From the cell containing the given text, extract its center point as [X, Y] coordinate. 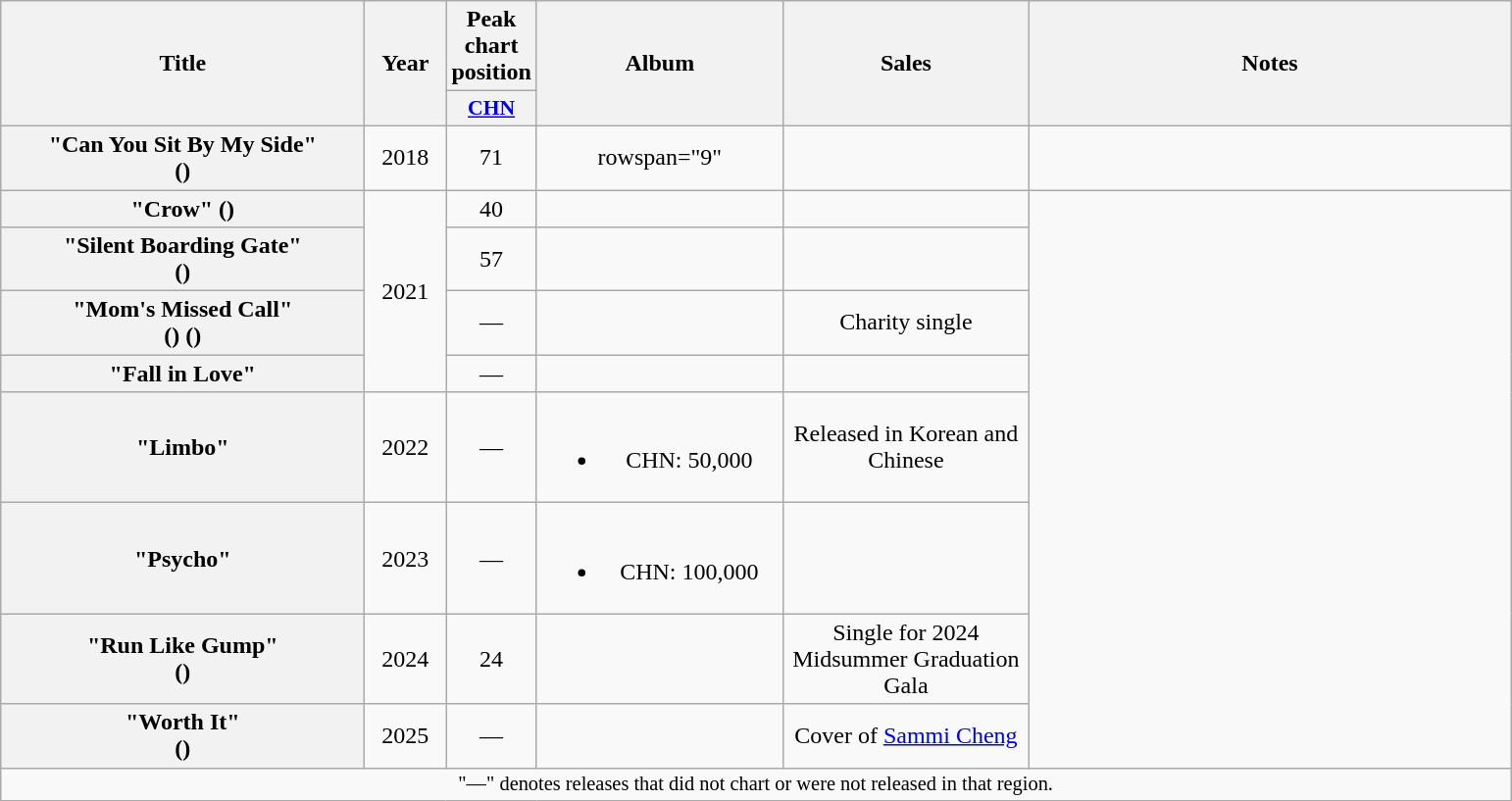
"Mom's Missed Call"() () [182, 324]
Sales [906, 64]
"Run Like Gump"() [182, 659]
2022 [406, 447]
71 [491, 157]
Released in Korean and Chinese [906, 447]
rowspan="9" [659, 157]
2025 [406, 735]
"Fall in Love" [182, 374]
24 [491, 659]
Cover of Sammi Cheng [906, 735]
Notes [1269, 64]
57 [491, 259]
Year [406, 64]
40 [491, 209]
"Worth It"() [182, 735]
Charity single [906, 324]
CHN: 50,000 [659, 447]
Album [659, 64]
2021 [406, 291]
Single for 2024 Midsummer Graduation Gala [906, 659]
CHN [491, 109]
"Crow" () [182, 209]
"Limbo" [182, 447]
"Silent Boarding Gate"() [182, 259]
2023 [406, 559]
"Psycho" [182, 559]
2018 [406, 157]
CHN: 100,000 [659, 559]
"Can You Sit By My Side"() [182, 157]
2024 [406, 659]
"—" denotes releases that did not chart or were not released in that region. [756, 784]
Title [182, 64]
Peak chart position [491, 46]
